Pinpoint the cell where the given text exists, returning its (X, Y) midpoint coordinate. 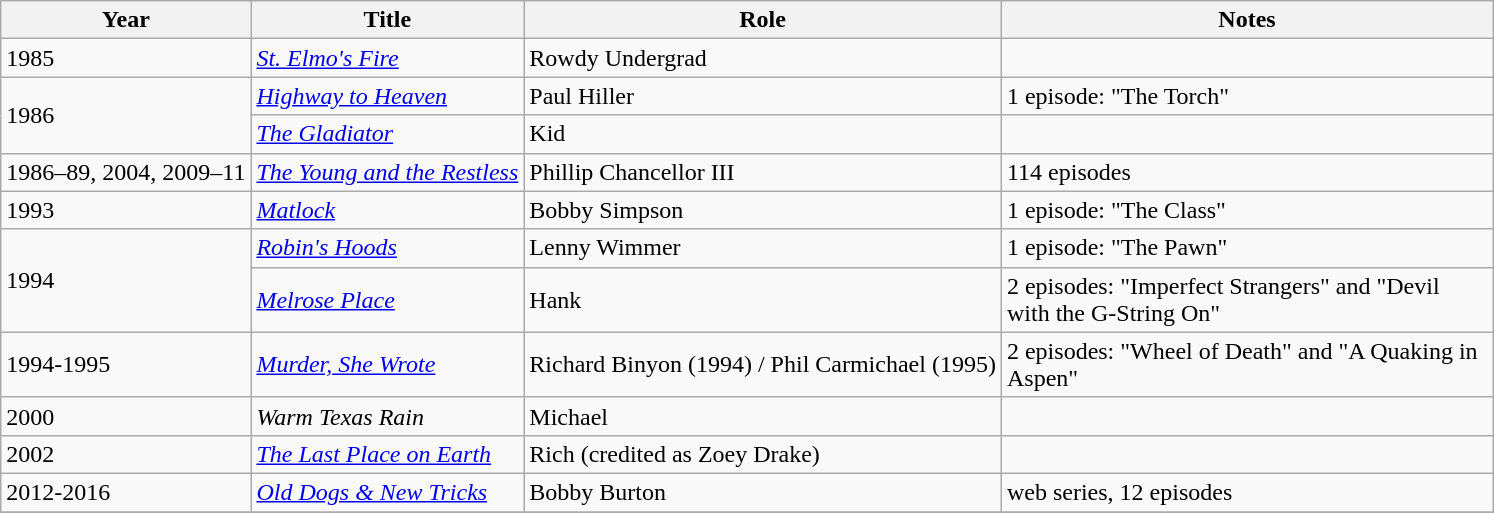
Richard Binyon (1994) / Phil Carmichael (1995) (763, 364)
2 episodes: "Wheel of Death" and "A Quaking in Aspen" (1246, 364)
Year (126, 20)
1994-1995 (126, 364)
1994 (126, 280)
1 episode: "The Pawn" (1246, 248)
Matlock (388, 210)
2012-2016 (126, 492)
Michael (763, 416)
The Young and the Restless (388, 172)
Bobby Burton (763, 492)
Kid (763, 134)
Lenny Wimmer (763, 248)
2 episodes: "Imperfect Strangers" and "Devil with the G-String On" (1246, 300)
Warm Texas Rain (388, 416)
Role (763, 20)
1 episode: "The Class" (1246, 210)
1 episode: "The Torch" (1246, 96)
Paul Hiller (763, 96)
Highway to Heaven (388, 96)
The Last Place on Earth (388, 454)
1985 (126, 58)
Bobby Simpson (763, 210)
Title (388, 20)
1986–89, 2004, 2009–11 (126, 172)
Murder, She Wrote (388, 364)
Rowdy Undergrad (763, 58)
Melrose Place (388, 300)
114 episodes (1246, 172)
web series, 12 episodes (1246, 492)
St. Elmo's Fire (388, 58)
Hank (763, 300)
1986 (126, 115)
Notes (1246, 20)
Old Dogs & New Tricks (388, 492)
Robin's Hoods (388, 248)
Rich (credited as Zoey Drake) (763, 454)
The Gladiator (388, 134)
2002 (126, 454)
2000 (126, 416)
Phillip Chancellor III (763, 172)
1993 (126, 210)
